Provide the [x, y] coordinate of the cell's center where the given text is located.  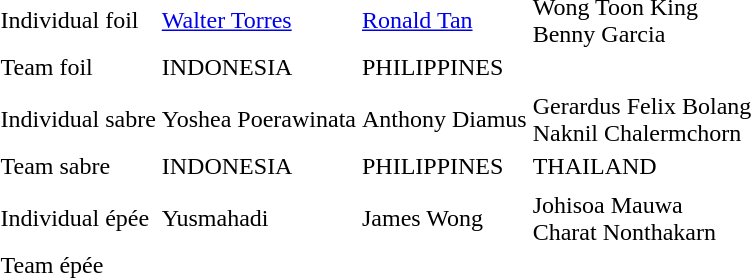
Yusmahadi [258, 218]
Anthony Diamus [444, 120]
Yoshea Poerawinata [258, 120]
James Wong [444, 218]
